Output the (x, y) coordinate of the center of the cell containing the given text.  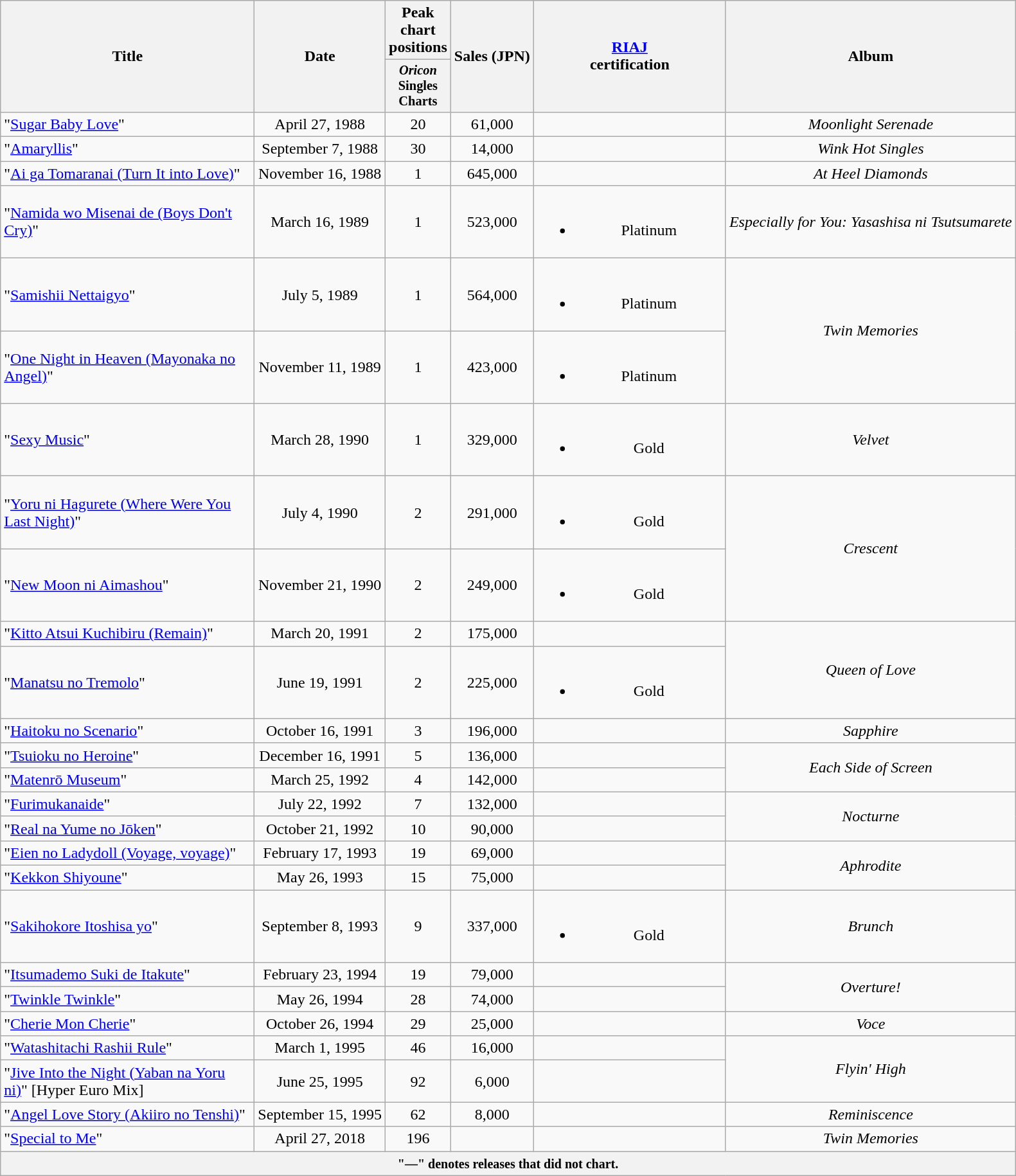
"Ai ga Tomaranai (Turn It into Love)" (127, 174)
Queen of Love (870, 670)
74,000 (492, 999)
April 27, 2018 (320, 1139)
"Amaryllis" (127, 149)
10 (418, 828)
"Angel Love Story (Akiiro no Tenshi)" (127, 1114)
March 1, 1995 (320, 1048)
5 (418, 755)
July 22, 1992 (320, 804)
92 (418, 1081)
Aphrodite (870, 865)
"Watashitachi Rashii Rule" (127, 1048)
329,000 (492, 440)
"Itsumademo Suki de Itakute" (127, 975)
29 (418, 1024)
December 16, 1991 (320, 755)
"Jive Into the Night (Yaban na Yoru ni)" [Hyper Euro Mix] (127, 1081)
30 (418, 149)
79,000 (492, 975)
Voce (870, 1024)
"Sexy Music" (127, 440)
Wink Hot Singles (870, 149)
"Real na Yume no Jōken" (127, 828)
Brunch (870, 927)
"Kitto Atsui Kuchibiru (Remain)" (127, 634)
"Matenrō Museum" (127, 780)
62 (418, 1114)
28 (418, 999)
Sapphire (870, 731)
Title (127, 57)
February 23, 1994 (320, 975)
Velvet (870, 440)
7 (418, 804)
Moonlight Serenade (870, 124)
564,000 (492, 294)
14,000 (492, 149)
"Namida wo Misenai de (Boys Don't Cry)" (127, 222)
16,000 (492, 1048)
November 16, 1988 (320, 174)
At Heel Diamonds (870, 174)
337,000 (492, 927)
Flyin' High (870, 1069)
May 26, 1994 (320, 999)
April 27, 1988 (320, 124)
Each Side of Screen (870, 767)
October 21, 1992 (320, 828)
September 7, 1988 (320, 149)
Nocturne (870, 816)
"Haitoku no Scenario" (127, 731)
October 26, 1994 (320, 1024)
Sales (JPN) (492, 57)
196,000 (492, 731)
"Cherie Mon Cherie" (127, 1024)
"Manatsu no Tremolo" (127, 682)
3 (418, 731)
"—" denotes releases that did not chart. (508, 1163)
October 16, 1991 (320, 731)
"New Moon ni Aimashou" (127, 585)
46 (418, 1048)
June 25, 1995 (320, 1081)
"Furimukanaide" (127, 804)
15 (418, 878)
"Sakihokore Itoshisa yo" (127, 927)
Album (870, 57)
69,000 (492, 853)
Overture! (870, 987)
March 20, 1991 (320, 634)
249,000 (492, 585)
Peak chart positions (418, 30)
March 25, 1992 (320, 780)
"Twinkle Twinkle" (127, 999)
Date (320, 57)
423,000 (492, 368)
February 17, 1993 (320, 853)
"Sugar Baby Love" (127, 124)
May 26, 1993 (320, 878)
132,000 (492, 804)
"Special to Me" (127, 1139)
291,000 (492, 513)
Reminiscence (870, 1114)
RIAJcertification (630, 57)
November 11, 1989 (320, 368)
20 (418, 124)
6,000 (492, 1081)
61,000 (492, 124)
196 (418, 1139)
July 4, 1990 (320, 513)
523,000 (492, 222)
136,000 (492, 755)
75,000 (492, 878)
November 21, 1990 (320, 585)
September 8, 1993 (320, 927)
Especially for You: Yasashisa ni Tsutsumarete (870, 222)
645,000 (492, 174)
September 15, 1995 (320, 1114)
9 (418, 927)
"One Night in Heaven (Mayonaka no Angel)" (127, 368)
"Eien no Ladydoll (Voyage, voyage)" (127, 853)
Oricon Singles Charts (418, 86)
June 19, 1991 (320, 682)
"Tsuioku no Heroine" (127, 755)
175,000 (492, 634)
4 (418, 780)
"Kekkon Shiyoune" (127, 878)
March 28, 1990 (320, 440)
25,000 (492, 1024)
"Samishii Nettaigyo" (127, 294)
8,000 (492, 1114)
142,000 (492, 780)
July 5, 1989 (320, 294)
90,000 (492, 828)
"Yoru ni Hagurete (Where Were You Last Night)" (127, 513)
Crescent (870, 549)
March 16, 1989 (320, 222)
225,000 (492, 682)
